For the text-containing cell, return its midpoint in (x, y) coordinate format. 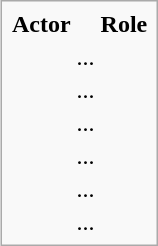
Actor (41, 24)
Role (124, 24)
